Return the (x, y) coordinate for the center point of the cell that contains the specified text.  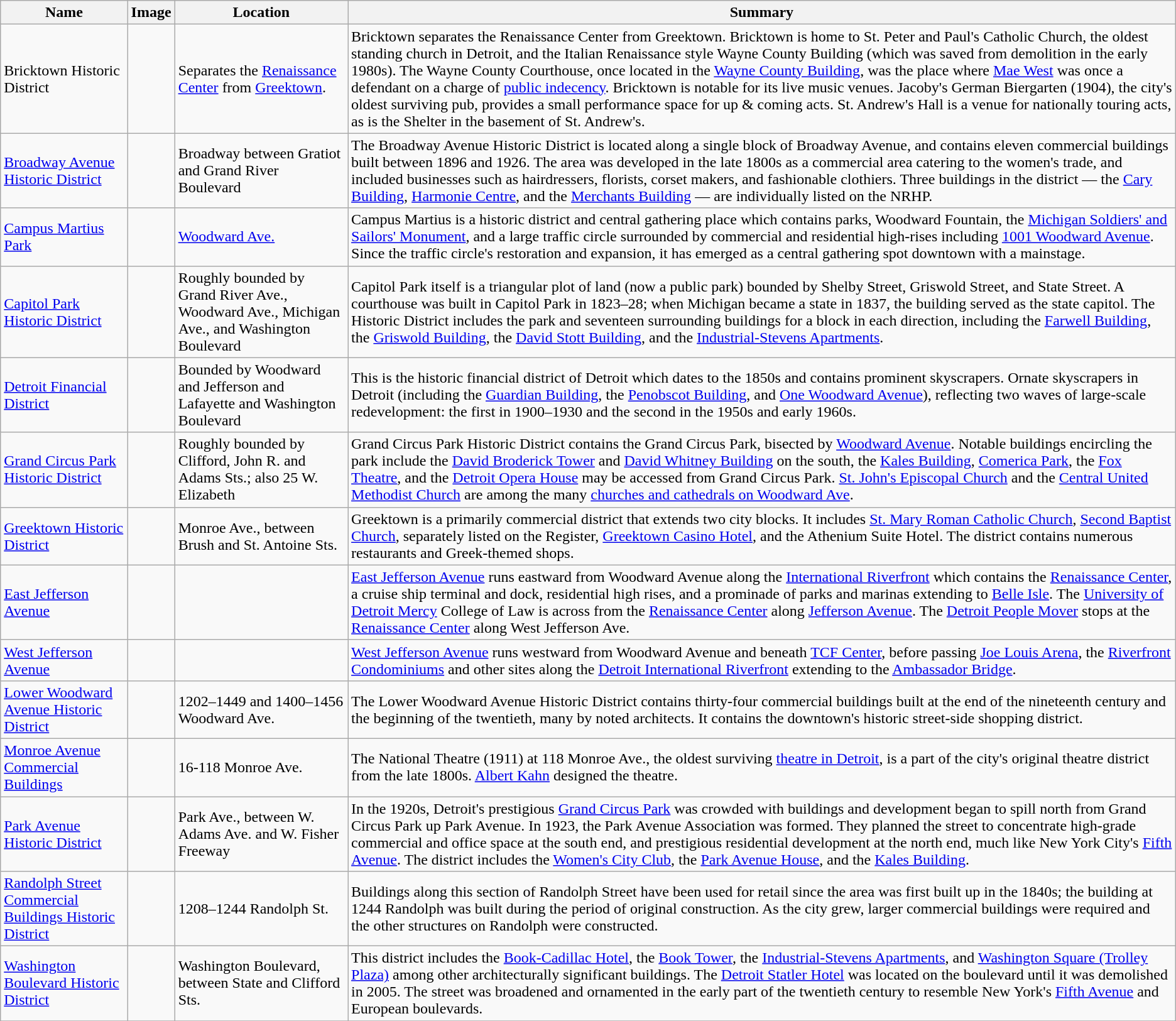
Detroit Financial District (64, 395)
Broadway Avenue Historic District (64, 171)
Bounded by Woodward and Jefferson and Lafayette and Washington Boulevard (261, 395)
Grand Circus Park Historic District (64, 470)
Campus Martius Park (64, 237)
1208–1244 Randolph St. (261, 909)
1202–1449 and 1400–1456 Woodward Ave. (261, 709)
Roughly bounded by Clifford, John R. and Adams Sts.; also 25 W. Elizabeth (261, 470)
Bricktown Historic District (64, 79)
Monroe Avenue Commercial Buildings (64, 767)
Name (64, 13)
Park Ave., between W. Adams Ave. and W. Fisher Freeway (261, 834)
Washington Boulevard, between State and Clifford Sts. (261, 984)
Separates the Renaissance Center from Greektown. (261, 79)
Roughly bounded by Grand River Ave., Woodward Ave., Michigan Ave., and Washington Boulevard (261, 312)
Park Avenue Historic District (64, 834)
Randolph Street Commercial Buildings Historic District (64, 909)
Location (261, 13)
Washington Boulevard Historic District (64, 984)
Woodward Ave. (261, 237)
Capitol Park Historic District (64, 312)
16-118 Monroe Ave. (261, 767)
Greektown Historic District (64, 536)
Broadway between Gratiot and Grand River Boulevard (261, 171)
Lower Woodward Avenue Historic District (64, 709)
Image (151, 13)
Monroe Ave., between Brush and St. Antoine Sts. (261, 536)
Summary (762, 13)
West Jefferson Avenue (64, 660)
East Jefferson Avenue (64, 602)
